Output the [X, Y] coordinate of the center of the cell containing the given text.  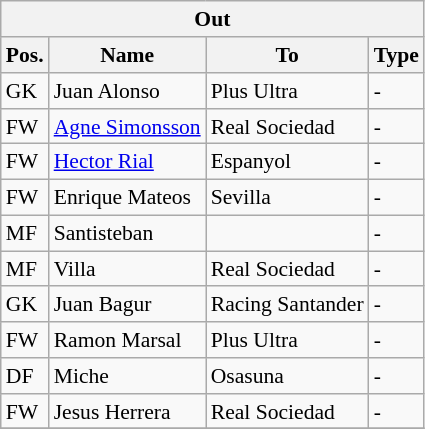
Hector Rial [128, 162]
Espanyol [288, 162]
Juan Alonso [128, 91]
DF [25, 376]
Villa [128, 269]
Sevilla [288, 197]
Pos. [25, 55]
Miche [128, 376]
Santisteban [128, 233]
Racing Santander [288, 304]
Ramon Marsal [128, 340]
Juan Bagur [128, 304]
Jesus Herrera [128, 411]
Name [128, 55]
Enrique Mateos [128, 197]
Out [212, 19]
Osasuna [288, 376]
Agne Simonsson [128, 126]
To [288, 55]
Type [396, 55]
